Detect which cell encompasses the target text, then output its (X, Y) center coordinate. 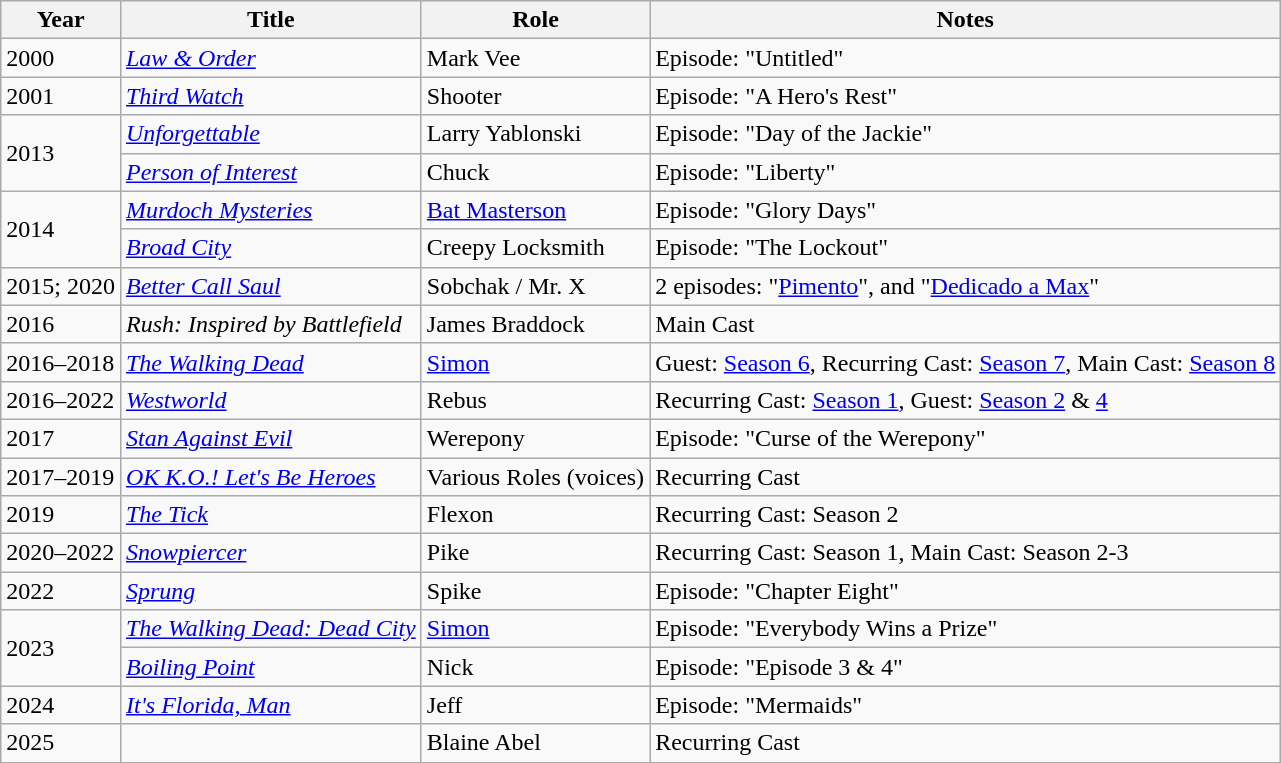
2001 (61, 96)
Unforgettable (270, 134)
Better Call Saul (270, 286)
2016–2018 (61, 362)
Spike (535, 591)
Recurring Cast: Season 1, Guest: Season 2 & 4 (966, 400)
Third Watch (270, 96)
Role (535, 20)
2024 (61, 705)
2017–2019 (61, 477)
Chuck (535, 172)
2016–2022 (61, 400)
2019 (61, 515)
Episode: "Glory Days" (966, 210)
Episode: "Mermaids" (966, 705)
2016 (61, 324)
Main Cast (966, 324)
It's Florida, Man (270, 705)
Nick (535, 667)
Bat Masterson (535, 210)
2 episodes: "Pimento", and "Dedicado a Max" (966, 286)
The Walking Dead (270, 362)
Westworld (270, 400)
Sprung (270, 591)
Jeff (535, 705)
Werepony (535, 438)
Various Roles (voices) (535, 477)
Snowpiercer (270, 553)
Larry Yablonski (535, 134)
Episode: "A Hero's Rest" (966, 96)
Episode: "Untitled" (966, 58)
Episode: "The Lockout" (966, 248)
2023 (61, 648)
Blaine Abel (535, 743)
OK K.O.! Let's Be Heroes (270, 477)
Title (270, 20)
Guest: Season 6, Recurring Cast: Season 7, Main Cast: Season 8 (966, 362)
Flexon (535, 515)
Murdoch Mysteries (270, 210)
Stan Against Evil (270, 438)
2013 (61, 153)
Year (61, 20)
2025 (61, 743)
Episode: "Chapter Eight" (966, 591)
The Walking Dead: Dead City (270, 629)
2014 (61, 229)
Pike (535, 553)
Law & Order (270, 58)
Boiling Point (270, 667)
Shooter (535, 96)
The Tick (270, 515)
Rush: Inspired by Battlefield (270, 324)
Episode: "Everybody Wins a Prize" (966, 629)
Person of Interest (270, 172)
2022 (61, 591)
2000 (61, 58)
Creepy Locksmith (535, 248)
Broad City (270, 248)
Episode: "Curse of the Werepony" (966, 438)
Episode: "Day of the Jackie" (966, 134)
James Braddock (535, 324)
2015; 2020 (61, 286)
Recurring Cast: Season 1, Main Cast: Season 2-3 (966, 553)
Episode: "Episode 3 & 4" (966, 667)
Rebus (535, 400)
Episode: "Liberty" (966, 172)
Recurring Cast: Season 2 (966, 515)
2017 (61, 438)
Notes (966, 20)
Sobchak / Mr. X (535, 286)
Mark Vee (535, 58)
2020–2022 (61, 553)
